Detect which cell encompasses the target text, then output its (X, Y) center coordinate. 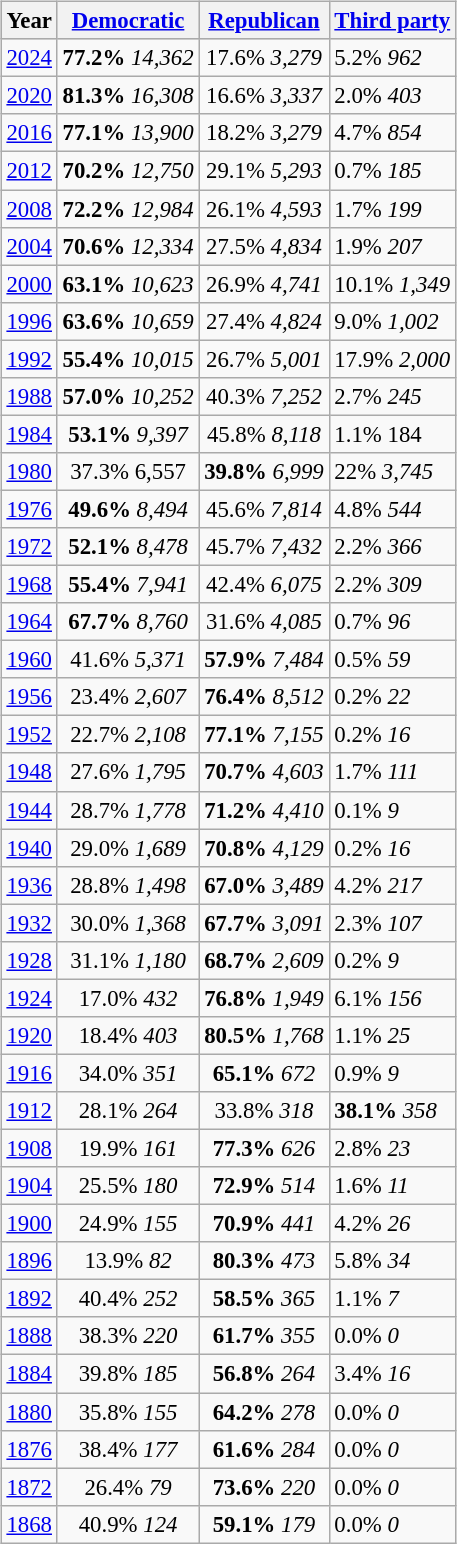
9.0% 1,002 (392, 321)
1932 (29, 923)
39.8% 6,999 (264, 472)
57.0% 10,252 (128, 396)
1920 (29, 1036)
17.9% 2,000 (392, 359)
58.5% 365 (264, 1299)
2016 (29, 133)
1980 (29, 472)
1888 (29, 1336)
41.6% 5,371 (128, 660)
4.2% 26 (392, 1224)
1916 (29, 1073)
0.2% 22 (392, 697)
1964 (29, 622)
1936 (29, 885)
45.6% 7,814 (264, 509)
4.2% 217 (392, 885)
56.8% 264 (264, 1374)
13.9% 82 (128, 1261)
67.0% 3,489 (264, 885)
22.7% 2,108 (128, 735)
70.9% 441 (264, 1224)
10.1% 1,349 (392, 284)
6.1% 156 (392, 998)
Third party (392, 21)
2.0% 403 (392, 96)
1952 (29, 735)
1960 (29, 660)
2000 (29, 284)
35.8% 155 (128, 1411)
2.7% 245 (392, 396)
4.7% 854 (392, 133)
31.1% 1,180 (128, 960)
1984 (29, 434)
77.1% 13,900 (128, 133)
76.8% 1,949 (264, 998)
1988 (29, 396)
5.2% 962 (392, 58)
73.6% 220 (264, 1487)
1912 (29, 1111)
72.2% 12,984 (128, 209)
1976 (29, 509)
24.9% 155 (128, 1224)
67.7% 8,760 (128, 622)
1908 (29, 1148)
63.1% 10,623 (128, 284)
1992 (29, 359)
0.9% 9 (392, 1073)
33.8% 318 (264, 1111)
52.1% 8,478 (128, 547)
40.3% 7,252 (264, 396)
1.1% 7 (392, 1299)
23.4% 2,607 (128, 697)
49.6% 8,494 (128, 509)
70.8% 4,129 (264, 848)
26.7% 5,001 (264, 359)
1880 (29, 1411)
0.7% 96 (392, 622)
16.6% 3,337 (264, 96)
2.3% 107 (392, 923)
4.8% 544 (392, 509)
1892 (29, 1299)
57.9% 7,484 (264, 660)
1948 (29, 772)
63.6% 10,659 (128, 321)
64.2% 278 (264, 1411)
1.9% 207 (392, 246)
0.1% 9 (392, 810)
27.4% 4,824 (264, 321)
1.1% 184 (392, 434)
76.4% 8,512 (264, 697)
1884 (29, 1374)
1896 (29, 1261)
1968 (29, 584)
70.7% 4,603 (264, 772)
1.1% 25 (392, 1036)
28.7% 1,778 (128, 810)
55.4% 7,941 (128, 584)
0.5% 59 (392, 660)
2008 (29, 209)
2024 (29, 58)
38.3% 220 (128, 1336)
3.4% 16 (392, 1374)
72.9% 514 (264, 1186)
71.2% 4,410 (264, 810)
77.2% 14,362 (128, 58)
38.1% 358 (392, 1111)
26.9% 4,741 (264, 284)
1956 (29, 697)
2004 (29, 246)
18.2% 3,279 (264, 133)
26.4% 79 (128, 1487)
39.8% 185 (128, 1374)
1996 (29, 321)
2.8% 23 (392, 1148)
2020 (29, 96)
19.9% 161 (128, 1148)
53.1% 9,397 (128, 434)
1944 (29, 810)
40.4% 252 (128, 1299)
80.5% 1,768 (264, 1036)
42.4% 6,075 (264, 584)
30.0% 1,368 (128, 923)
29.1% 5,293 (264, 171)
0.2% 9 (392, 960)
68.7% 2,609 (264, 960)
55.4% 10,015 (128, 359)
2.2% 309 (392, 584)
27.5% 4,834 (264, 246)
61.7% 355 (264, 1336)
40.9% 124 (128, 1524)
67.7% 3,091 (264, 923)
45.8% 8,118 (264, 434)
1928 (29, 960)
1972 (29, 547)
2012 (29, 171)
1868 (29, 1524)
70.6% 12,334 (128, 246)
1876 (29, 1449)
28.8% 1,498 (128, 885)
1.6% 11 (392, 1186)
65.1% 672 (264, 1073)
26.1% 4,593 (264, 209)
1904 (29, 1186)
Year (29, 21)
34.0% 351 (128, 1073)
38.4% 177 (128, 1449)
1.7% 199 (392, 209)
22% 3,745 (392, 472)
17.0% 432 (128, 998)
1872 (29, 1487)
80.3% 473 (264, 1261)
31.6% 4,085 (264, 622)
45.7% 7,432 (264, 547)
5.8% 34 (392, 1261)
27.6% 1,795 (128, 772)
1940 (29, 848)
61.6% 284 (264, 1449)
70.2% 12,750 (128, 171)
1924 (29, 998)
1.7% 111 (392, 772)
59.1% 179 (264, 1524)
17.6% 3,279 (264, 58)
Democratic (128, 21)
0.7% 185 (392, 171)
77.1% 7,155 (264, 735)
37.3% 6,557 (128, 472)
29.0% 1,689 (128, 848)
28.1% 264 (128, 1111)
1900 (29, 1224)
25.5% 180 (128, 1186)
18.4% 403 (128, 1036)
77.3% 626 (264, 1148)
81.3% 16,308 (128, 96)
2.2% 366 (392, 547)
Republican (264, 21)
